Provide the [x, y] coordinate of the cell's center where the given text is located.  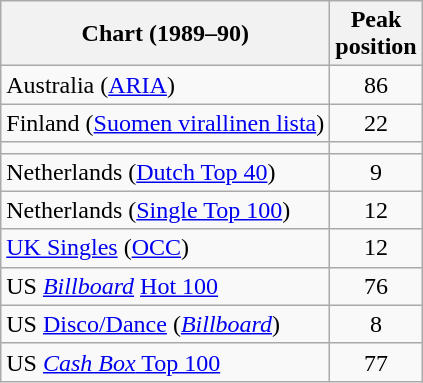
Netherlands (Dutch Top 40) [166, 172]
22 [376, 123]
US Disco/Dance (Billboard) [166, 324]
Finland (Suomen virallinen lista) [166, 123]
US Cash Box Top 100 [166, 362]
Australia (ARIA) [166, 85]
77 [376, 362]
76 [376, 286]
Netherlands (Single Top 100) [166, 210]
9 [376, 172]
Chart (1989–90) [166, 34]
86 [376, 85]
US Billboard Hot 100 [166, 286]
Peakposition [376, 34]
UK Singles (OCC) [166, 248]
8 [376, 324]
